Return the [x, y] coordinate for the center point of the cell that contains the specified text.  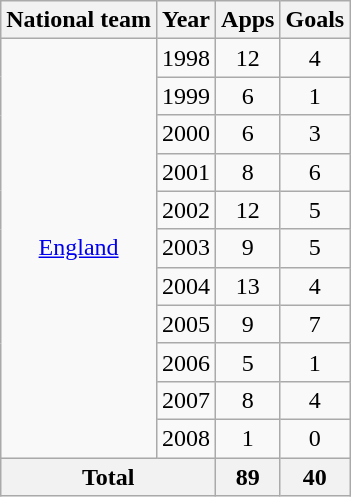
Year [186, 20]
Total [108, 477]
Apps [248, 20]
7 [315, 324]
1999 [186, 96]
2003 [186, 248]
2002 [186, 210]
40 [315, 477]
13 [248, 286]
National team [79, 20]
2008 [186, 438]
1998 [186, 58]
Goals [315, 20]
2006 [186, 362]
2007 [186, 400]
2004 [186, 286]
England [79, 248]
2005 [186, 324]
2000 [186, 134]
89 [248, 477]
0 [315, 438]
2001 [186, 172]
3 [315, 134]
